For the text-containing cell, return its midpoint in (X, Y) coordinate format. 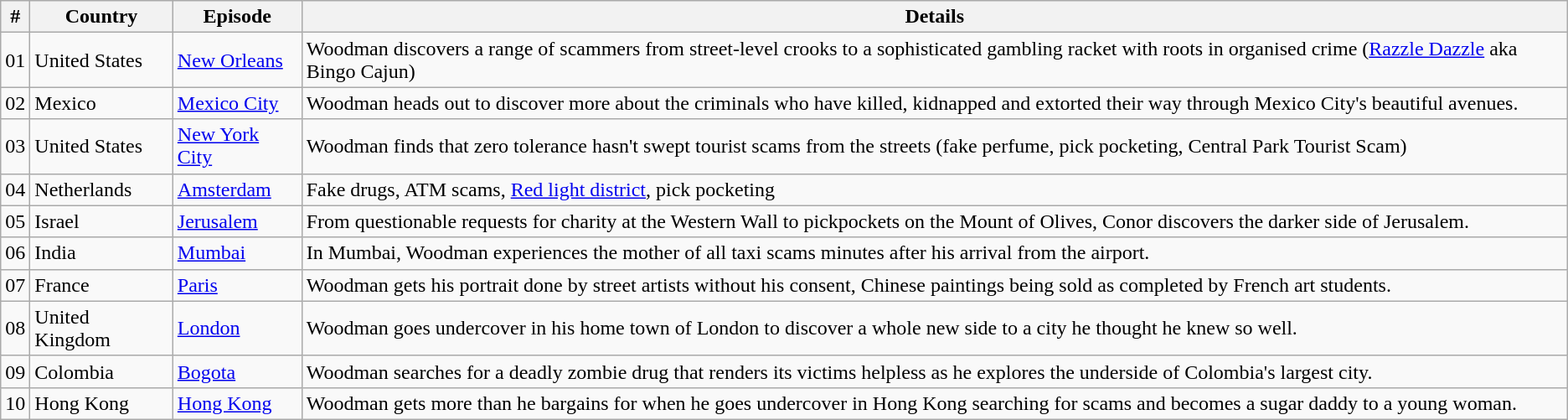
Israel (101, 221)
08 (15, 329)
In Mumbai, Woodman experiences the mother of all taxi scams minutes after his arrival from the airport. (935, 253)
Mumbai (237, 253)
France (101, 285)
New Orleans (237, 60)
Amsterdam (237, 189)
01 (15, 60)
Bogota (237, 371)
Woodman goes undercover in his home town of London to discover a whole new side to a city he thought he knew so well. (935, 329)
From questionable requests for charity at the Western Wall to pickpockets on the Mount of Olives, Conor discovers the darker side of Jerusalem. (935, 221)
Woodman searches for a deadly zombie drug that renders its victims helpless as he explores the underside of Colombia's largest city. (935, 371)
India (101, 253)
Paris (237, 285)
05 (15, 221)
06 (15, 253)
Jerusalem (237, 221)
07 (15, 285)
Mexico (101, 103)
# (15, 17)
New York City (237, 146)
Woodman heads out to discover more about the criminals who have killed, kidnapped and extorted their way through Mexico City's beautiful avenues. (935, 103)
Details (935, 17)
Woodman gets his portrait done by street artists without his consent, Chinese paintings being sold as completed by French art students. (935, 285)
Colombia (101, 371)
04 (15, 189)
Woodman gets more than he bargains for when he goes undercover in Hong Kong searching for scams and becomes a sugar daddy to a young woman. (935, 403)
Mexico City (237, 103)
United Kingdom (101, 329)
Fake drugs, ATM scams, Red light district, pick pocketing (935, 189)
Woodman finds that zero tolerance hasn't swept tourist scams from the streets (fake perfume, pick pocketing, Central Park Tourist Scam) (935, 146)
Country (101, 17)
09 (15, 371)
London (237, 329)
03 (15, 146)
10 (15, 403)
Episode (237, 17)
Netherlands (101, 189)
02 (15, 103)
